Capture the cell that displays the provided text and extract its [X, Y] central coordinate. 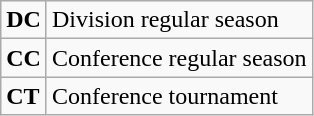
Conference regular season [179, 58]
Conference tournament [179, 96]
DC [24, 20]
CT [24, 96]
Division regular season [179, 20]
CC [24, 58]
